Detect which cell encompasses the target text, then output its [x, y] center coordinate. 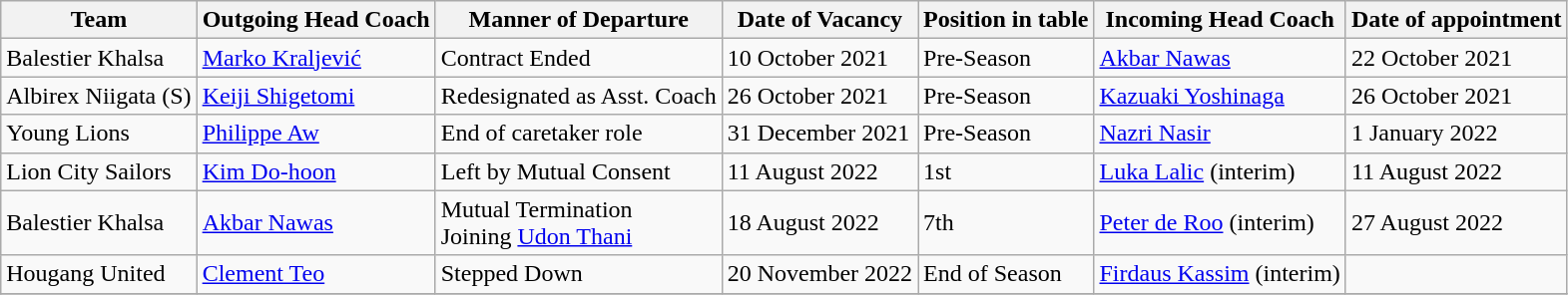
Team [99, 20]
Philippe Aw [315, 134]
Young Lions [99, 134]
18 August 2022 [819, 223]
22 October 2021 [1456, 58]
1st [1006, 171]
Keiji Shigetomi [315, 96]
Firdaus Kassim (interim) [1220, 274]
Stepped Down [579, 274]
Peter de Roo (interim) [1220, 223]
Nazri Nasir [1220, 134]
Left by Mutual Consent [579, 171]
Position in table [1006, 20]
Luka Lalic (interim) [1220, 171]
31 December 2021 [819, 134]
Lion City Sailors [99, 171]
Date of Vacancy [819, 20]
Contract Ended [579, 58]
Date of appointment [1456, 20]
Manner of Departure [579, 20]
Redesignated as Asst. Coach [579, 96]
Kazuaki Yoshinaga [1220, 96]
End of caretaker role [579, 134]
Outgoing Head Coach [315, 20]
Marko Kraljević [315, 58]
20 November 2022 [819, 274]
Kim Do-hoon [315, 171]
Incoming Head Coach [1220, 20]
End of Season [1006, 274]
7th [1006, 223]
1 January 2022 [1456, 134]
Clement Teo [315, 274]
Albirex Niigata (S) [99, 96]
27 August 2022 [1456, 223]
Mutual Termination Joining Udon Thani [579, 223]
10 October 2021 [819, 58]
Hougang United [99, 274]
